Output the [x, y] coordinate of the center of the cell containing the given text.  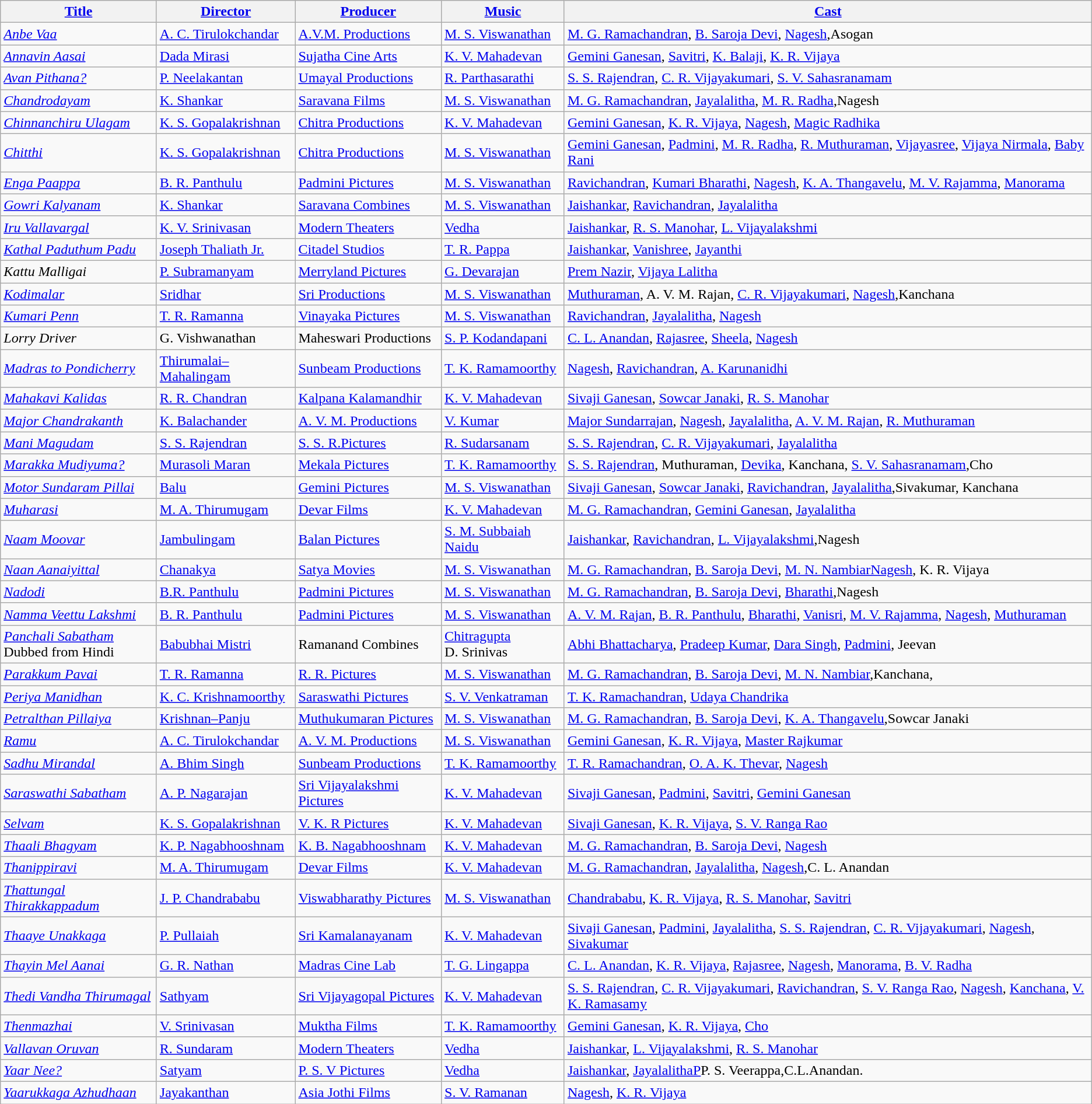
Thanippiravi [79, 868]
A. P. Nagarajan [226, 794]
Thedi Vandha Thirumagal [79, 995]
V. K. R Pictures [369, 823]
A. V. M. Rajan, B. R. Panthulu, Bharathi, Vanisri, M. V. Rajamma, Nagesh, Muthuraman [828, 614]
Parakkum Pavai [79, 674]
Mani Magudam [79, 443]
Sri Vijayagopal Pictures [369, 995]
Lorry Driver [79, 338]
Marakka Mudiyuma? [79, 465]
A.V.M. Productions [369, 34]
Sri Kamalanayanam [369, 936]
Major Sundarrajan, Nagesh, Jayalalitha, A. V. M. Rajan, R. Muthuraman [828, 421]
Annavin Aasai [79, 56]
T. G. Lingappa [503, 966]
K. B. Nagabhooshnam [369, 846]
Cast [828, 12]
M. G. Ramachandran, Gemini Ganesan, Jayalalitha [828, 509]
R. Parthasarathi [503, 78]
Kodimalar [79, 294]
Muharasi [79, 509]
T. R. Pappa [503, 249]
M. G. Ramachandran, B. Saroja Devi, M. N. Nambiar,Kanchana, [828, 674]
Umayal Productions [369, 78]
Satya Movies [369, 570]
V. Srinivasan [226, 1026]
Madras to Pondicherry [79, 369]
P. Subramanyam [226, 271]
Sridhar [226, 294]
G. Vishwanathan [226, 338]
P. S. V Pictures [369, 1070]
Maheswari Productions [369, 338]
Thaaye Unakkaga [79, 936]
Producer [369, 12]
Ravichandran, Jayalalitha, Nagesh [828, 316]
A. Bhim Singh [226, 763]
Ravichandran, Kumari Bharathi, Nagesh, K. A. Thangavelu, M. V. Rajamma, Manorama [828, 183]
Muktha Films [369, 1026]
Kattu Malligai [79, 271]
Saravana Films [369, 100]
S. M. Subbaiah Naidu [503, 539]
Jaishankar, R. S. Manohar, L. Vijayalakshmi [828, 227]
J. P. Chandrababu [226, 897]
S. V. Venkatraman [503, 696]
Major Chandrakanth [79, 421]
Jaishankar, Ravichandran, Jayalalitha [828, 205]
M. G. Ramachandran, B. Saroja Devi, K. A. Thangavelu,Sowcar Janaki [828, 719]
Mahakavi Kalidas [79, 399]
Jambulingam [226, 539]
Thirumalai–Mahalingam [226, 369]
Nagesh, Ravichandran, A. Karunanidhi [828, 369]
Babubhai Mistri [226, 644]
Abhi Bhattacharya, Pradeep Kumar, Dara Singh, Padmini, Jeevan [828, 644]
Naam Moovar [79, 539]
Saraswathi Sabatham [79, 794]
Vinayaka Pictures [369, 316]
Gemini Ganesan, Savitri, K. Balaji, K. R. Vijaya [828, 56]
Sivaji Ganesan, Padmini, Savitri, Gemini Ganesan [828, 794]
Citadel Studios [369, 249]
M. G. Ramachandran, B. Saroja Devi, Nagesh,Asogan [828, 34]
Satyam [226, 1070]
Gemini Ganesan, K. R. Vijaya, Cho [828, 1026]
Vallavan Oruvan [79, 1048]
K. P. Nagabhooshnam [226, 846]
Petralthan Pillaiya [79, 719]
Sadhu Mirandal [79, 763]
Chandrababu, K. R. Vijaya, R. S. Manohar, Savitri [828, 897]
Yaarukkaga Azhudhaan [79, 1092]
G. R. Nathan [226, 966]
Yaar Nee? [79, 1070]
Prem Nazir, Vijaya Lalitha [828, 271]
Sathyam [226, 995]
Motor Sundaram Pillai [79, 487]
S. S. Rajendran, Muthuraman, Devika, Kanchana, S. V. Sahasranamam,Cho [828, 465]
Chanakya [226, 570]
Enga Paappa [79, 183]
Thaali Bhagyam [79, 846]
M. G. Ramachandran, B. Saroja Devi, Bharathi,Nagesh [828, 592]
Gowri Kalyanam [79, 205]
Merryland Pictures [369, 271]
Saravana Combines [369, 205]
P. Neelakantan [226, 78]
Anbe Vaa [79, 34]
Gemini Ganesan, Padmini, M. R. Radha, R. Muthuraman, Vijayasree, Vijaya Nirmala, Baby Rani [828, 153]
Sivaji Ganesan, Sowcar Janaki, R. S. Manohar [828, 399]
Avan Pithana? [79, 78]
C. L. Anandan, Rajasree, Sheela, Nagesh [828, 338]
Jaishankar, JayalalithaPP. S. Veerappa,C.L.Anandan. [828, 1070]
Director [226, 12]
S. V. Ramanan [503, 1092]
S. S. Rajendran, C. R. Vijayakumari, S. V. Sahasranamam [828, 78]
M. G. Ramachandran, Jayalalitha, M. R. Radha,Nagesh [828, 100]
Sivaji Ganesan, Sowcar Janaki, Ravichandran, Jayalalitha,Sivakumar, Kanchana [828, 487]
K. C. Krishnamoorthy [226, 696]
Selvam [79, 823]
Chitthi [79, 153]
Dada Mirasi [226, 56]
M. G. Ramachandran, B. Saroja Devi, M. N. NambiarNagesh, K. R. Vijaya [828, 570]
V. Kumar [503, 421]
Jaishankar, Vanishree, Jayanthi [828, 249]
Nagesh, K. R. Vijaya [828, 1092]
Mekala Pictures [369, 465]
Music [503, 12]
Kathal Paduthum Padu [79, 249]
B.R. Panthulu [226, 592]
Iru Vallavargal [79, 227]
Thayin Mel Aanai [79, 966]
Ramanand Combines [369, 644]
R. Sundaram [226, 1048]
Sivaji Ganesan, Padmini, Jayalalitha, S. S. Rajendran, C. R. Vijayakumari, Nagesh, Sivakumar [828, 936]
Sivaji Ganesan, K. R. Vijaya, S. V. Ranga Rao [828, 823]
Saraswathi Pictures [369, 696]
Kumari Penn [79, 316]
Asia Jothi Films [369, 1092]
Periya Manidhan [79, 696]
Nadodi [79, 592]
S. S. Rajendran, C. R. Vijayakumari, Ravichandran, S. V. Ranga Rao, Nagesh, Kanchana, V. K. Ramasamy [828, 995]
T. R. Ramachandran, O. A. K. Thevar, Nagesh [828, 763]
M. G. Ramachandran, B. Saroja Devi, Nagesh [828, 846]
Jaishankar, Ravichandran, L. Vijayalakshmi,Nagesh [828, 539]
Krishnan–Panju [226, 719]
S. S. Rajendran, C. R. Vijayakumari, Jayalalitha [828, 443]
Thattungal Thirakkappadum [79, 897]
Jaishankar, L. Vijayalakshmi, R. S. Manohar [828, 1048]
Sri Productions [369, 294]
Namma Veettu Lakshmi [79, 614]
Balan Pictures [369, 539]
Gemini Ganesan, K. R. Vijaya, Nagesh, Magic Radhika [828, 123]
R. R. Pictures [369, 674]
Sri Vijayalakshmi Pictures [369, 794]
K. V. Srinivasan [226, 227]
Madras Cine Lab [369, 966]
M. G. Ramachandran, Jayalalitha, Nagesh,C. L. Anandan [828, 868]
Panchali SabathamDubbed from Hindi [79, 644]
C. L. Anandan, K. R. Vijaya, Rajasree, Nagesh, Manorama, B. V. Radha [828, 966]
Muthukumaran Pictures [369, 719]
S. P. Kodandapani [503, 338]
Chandrodayam [79, 100]
K. Balachander [226, 421]
S. S. Rajendran [226, 443]
Title [79, 12]
Joseph Thaliath Jr. [226, 249]
T. K. Ramachandran, Udaya Chandrika [828, 696]
G. Devarajan [503, 271]
Sujatha Cine Arts [369, 56]
Jayakanthan [226, 1092]
Gemini Pictures [369, 487]
Viswabharathy Pictures [369, 897]
Balu [226, 487]
S. S. R.Pictures [369, 443]
Naan Aanaiyittal [79, 570]
Ramu [79, 741]
R. R. Chandran [226, 399]
ChitraguptaD. Srinivas [503, 644]
Murasoli Maran [226, 465]
Chinnanchiru Ulagam [79, 123]
P. Pullaiah [226, 936]
R. Sudarsanam [503, 443]
Thenmazhai [79, 1026]
Muthuraman, A. V. M. Rajan, C. R. Vijayakumari, Nagesh,Kanchana [828, 294]
Kalpana Kalamandhir [369, 399]
Gemini Ganesan, K. R. Vijaya, Master Rajkumar [828, 741]
